Find where the given text appears and provide that cell's center as (x, y) coordinate. 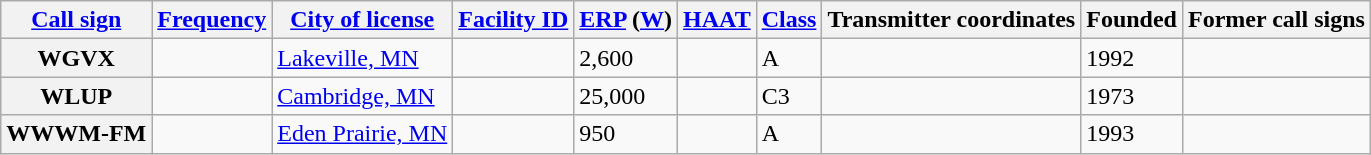
1992 (1132, 58)
WGVX (76, 58)
Cambridge, MN (362, 96)
City of license (362, 20)
Lakeville, MN (362, 58)
WLUP (76, 96)
Former call signs (1276, 20)
ERP (W) (626, 20)
950 (626, 134)
25,000 (626, 96)
2,600 (626, 58)
Founded (1132, 20)
Transmitter coordinates (952, 20)
Facility ID (514, 20)
WWWM-FM (76, 134)
HAAT (718, 20)
1993 (1132, 134)
Frequency (212, 20)
Class (789, 20)
1973 (1132, 96)
Call sign (76, 20)
C3 (789, 96)
Eden Prairie, MN (362, 134)
